Pinpoint the cell where the given text exists, returning its (X, Y) midpoint coordinate. 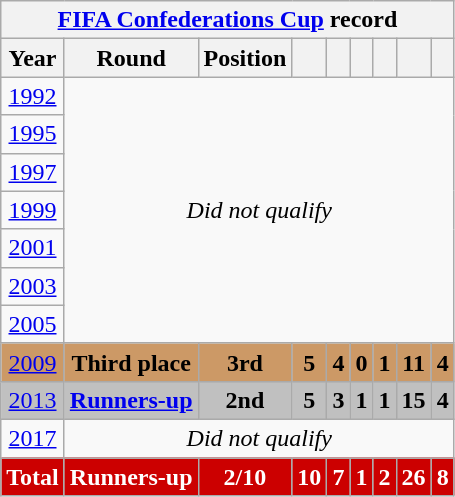
1997 (33, 172)
Round (131, 58)
3rd (245, 362)
2017 (33, 438)
2005 (33, 324)
0 (362, 362)
1995 (33, 134)
2013 (33, 400)
26 (414, 477)
2/10 (245, 477)
3 (338, 400)
15 (414, 400)
Third place (131, 362)
8 (442, 477)
FIFA Confederations Cup record (228, 20)
2009 (33, 362)
1999 (33, 210)
Position (245, 58)
Year (33, 58)
1992 (33, 96)
7 (338, 477)
Total (33, 477)
2001 (33, 248)
11 (414, 362)
2nd (245, 400)
2003 (33, 286)
2 (384, 477)
10 (310, 477)
